Extract the [x, y] coordinate from the center of the cell holding the provided text.  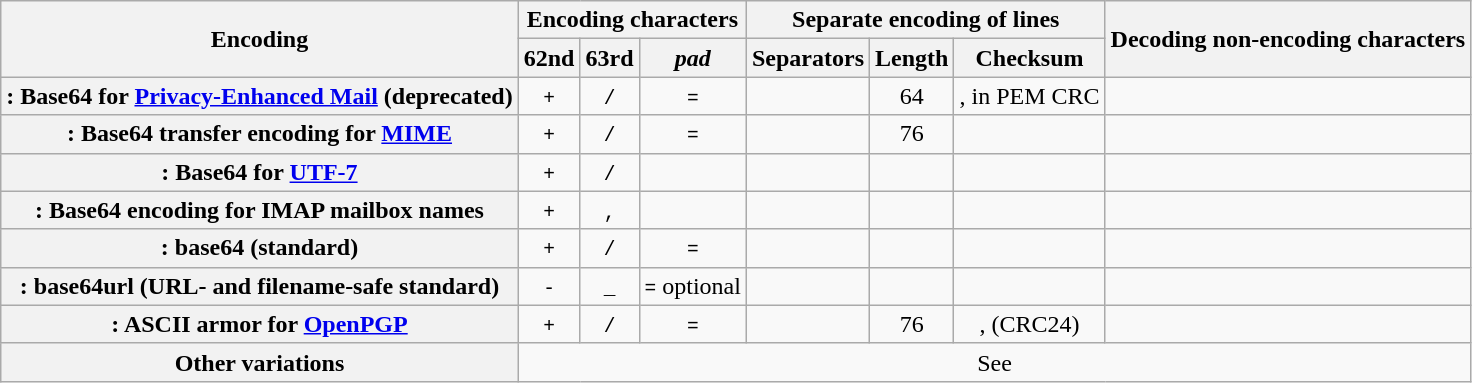
: base64url (URL- and filename-safe standard) [260, 286]
: Base64 transfer encoding for MIME [260, 134]
, [610, 210]
= optional [692, 286]
- [549, 286]
: Base64 for UTF-7 [260, 172]
_ [610, 286]
See [994, 362]
Separate encoding of lines [926, 20]
: base64 (standard) [260, 248]
Encoding [260, 39]
Encoding characters [632, 20]
Decoding non-encoding characters [1288, 39]
pad [692, 58]
: ASCII armor for OpenPGP [260, 324]
, (CRC24) [1030, 324]
64 [912, 96]
Checksum [1030, 58]
Other variations [260, 362]
63rd [610, 58]
Separators [808, 58]
62nd [549, 58]
, in PEM CRC [1030, 96]
: Base64 encoding for IMAP mailbox names [260, 210]
Length [912, 58]
: Base64 for Privacy-Enhanced Mail (deprecated) [260, 96]
